Extract the [x, y] coordinate from the center of the cell holding the provided text.  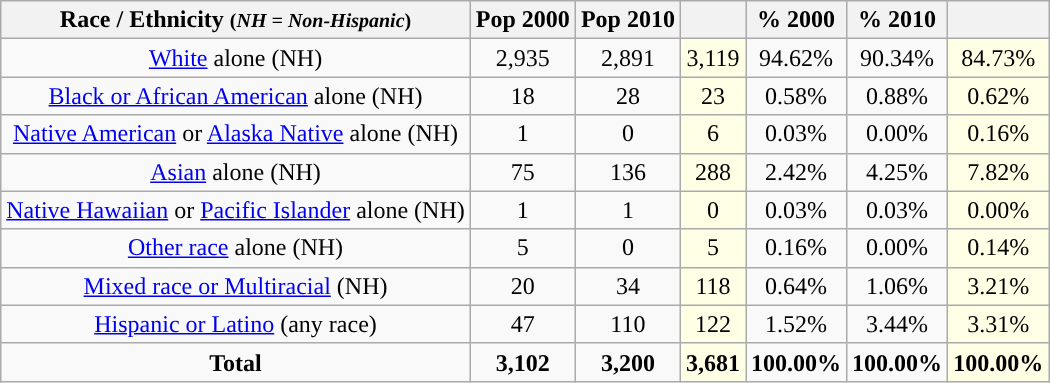
1.52% [796, 324]
3,119 [712, 58]
2,935 [522, 58]
34 [628, 286]
20 [522, 286]
110 [628, 324]
18 [522, 96]
4.25% [898, 172]
28 [628, 96]
75 [522, 172]
288 [712, 172]
7.82% [998, 172]
White alone (NH) [236, 58]
118 [712, 286]
Other race alone (NH) [236, 248]
Total [236, 362]
0.14% [998, 248]
84.73% [998, 58]
0.58% [796, 96]
3.21% [998, 286]
90.34% [898, 58]
% 2010 [898, 20]
122 [712, 324]
23 [712, 96]
3,200 [628, 362]
3,102 [522, 362]
0.62% [998, 96]
0.88% [898, 96]
47 [522, 324]
Pop 2010 [628, 20]
6 [712, 134]
Black or African American alone (NH) [236, 96]
3,681 [712, 362]
3.31% [998, 324]
2.42% [796, 172]
3.44% [898, 324]
Native American or Alaska Native alone (NH) [236, 134]
Pop 2000 [522, 20]
Native Hawaiian or Pacific Islander alone (NH) [236, 210]
2,891 [628, 58]
% 2000 [796, 20]
Asian alone (NH) [236, 172]
94.62% [796, 58]
0.64% [796, 286]
Race / Ethnicity (NH = Non-Hispanic) [236, 20]
1.06% [898, 286]
Mixed race or Multiracial (NH) [236, 286]
136 [628, 172]
Hispanic or Latino (any race) [236, 324]
